Pinpoint the cell where the given text exists, returning its (X, Y) midpoint coordinate. 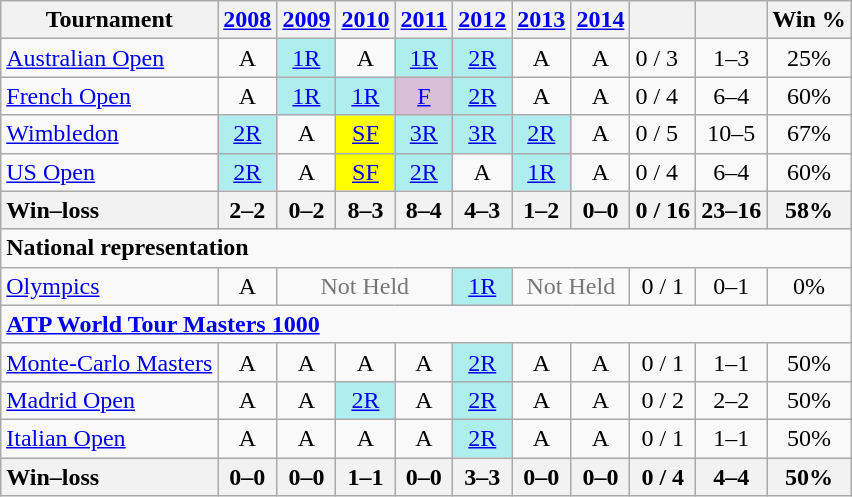
F (424, 96)
Italian Open (110, 438)
8–4 (424, 210)
2010 (366, 20)
0 / 5 (663, 134)
French Open (110, 96)
2012 (482, 20)
Wimbledon (110, 134)
4–3 (482, 210)
National representation (426, 248)
2013 (542, 20)
Monte-Carlo Masters (110, 362)
3–3 (482, 477)
58% (810, 210)
0 / 16 (663, 210)
2011 (424, 20)
ATP World Tour Masters 1000 (426, 324)
2008 (248, 20)
US Open (110, 172)
10–5 (732, 134)
2014 (600, 20)
1–3 (732, 58)
1–2 (542, 210)
23–16 (732, 210)
Madrid Open (110, 400)
0–1 (732, 286)
0 / 3 (663, 58)
Win % (810, 20)
Australian Open (110, 58)
67% (810, 134)
0–2 (306, 210)
0 / 2 (663, 400)
2009 (306, 20)
4–4 (732, 477)
Olympics (110, 286)
8–3 (366, 210)
25% (810, 58)
Tournament (110, 20)
0% (810, 286)
